Output the [x, y] coordinate of the center of the cell containing the given text.  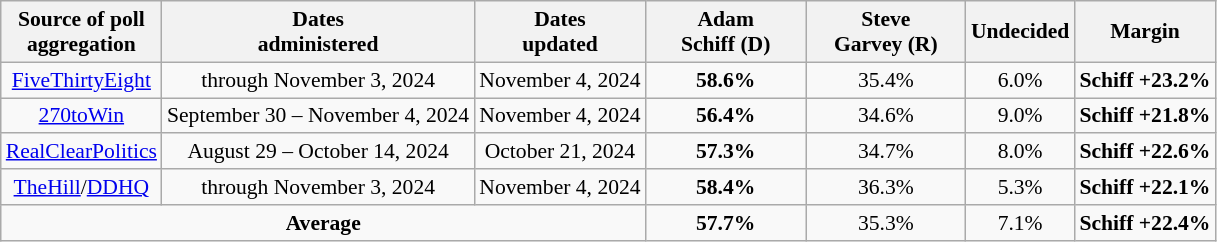
8.0% [1020, 152]
7.1% [1020, 223]
58.6% [726, 80]
August 29 – October 14, 2024 [318, 152]
57.3% [726, 152]
Undecided [1020, 32]
Margin [1144, 32]
TheHill/DDHQ [82, 187]
Source of pollaggregation [82, 32]
October 21, 2024 [560, 152]
SteveGarvey (R) [886, 32]
57.7% [726, 223]
58.4% [726, 187]
AdamSchiff (D) [726, 32]
FiveThirtyEight [82, 80]
35.4% [886, 80]
36.3% [886, 187]
Schiff +22.6% [1144, 152]
Schiff +21.8% [1144, 116]
RealClearPolitics [82, 152]
35.3% [886, 223]
34.7% [886, 152]
6.0% [1020, 80]
Datesadministered [318, 32]
Datesupdated [560, 32]
9.0% [1020, 116]
Schiff +23.2% [1144, 80]
56.4% [726, 116]
Schiff +22.1% [1144, 187]
September 30 – November 4, 2024 [318, 116]
Schiff +22.4% [1144, 223]
5.3% [1020, 187]
270toWin [82, 116]
34.6% [886, 116]
Average [324, 223]
